Output the [X, Y] coordinate of the center of the cell containing the given text.  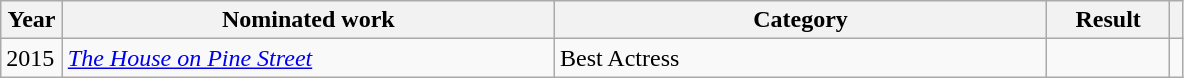
The House on Pine Street [308, 58]
Nominated work [308, 20]
Category [800, 20]
Result [1108, 20]
2015 [32, 58]
Best Actress [800, 58]
Year [32, 20]
